Identify which cell holds the provided text, then report its [X, Y] central coordinate. 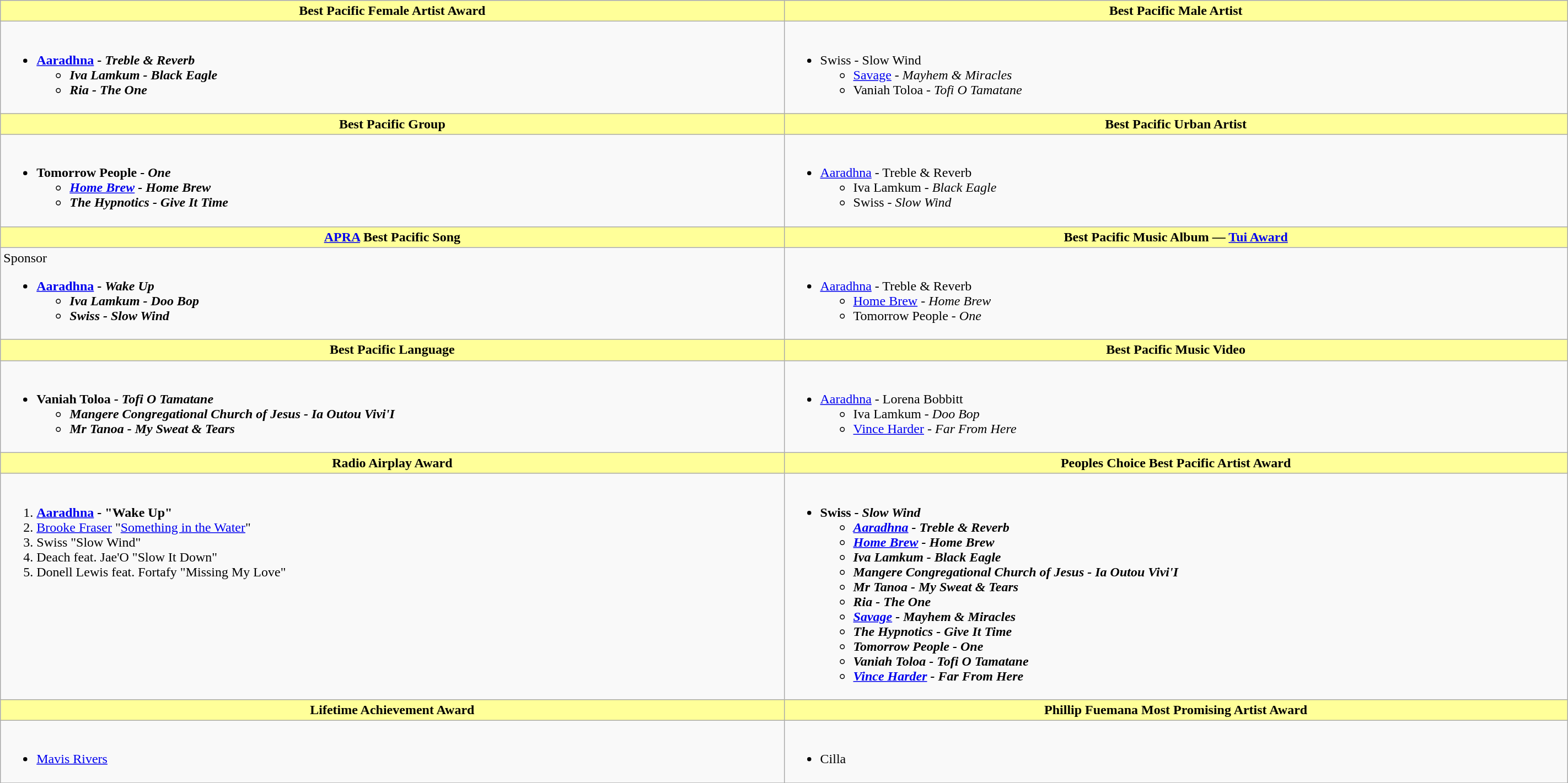
Peoples Choice Best Pacific Artist Award [1175, 463]
SponsorAaradhna - Wake UpIva Lamkum - Doo BopSwiss - Slow Wind [393, 293]
Aaradhna - Treble & ReverbIva Lamkum - Black EagleRia - The One [393, 67]
Radio Airplay Award [393, 463]
Aaradhna - Treble & ReverbHome Brew - Home BrewTomorrow People - One [1175, 293]
Aaradhna - Treble & ReverbIva Lamkum - Black EagleSwiss - Slow Wind [1175, 181]
Phillip Fuemana Most Promising Artist Award [1175, 710]
Best Pacific Group [393, 124]
Vaniah Toloa - Tofi O TamataneMangere Congregational Church of Jesus - Ia Outou Vivi'IMr Tanoa - My Sweat & Tears [393, 407]
Swiss - Slow WindSavage - Mayhem & MiraclesVaniah Toloa - Tofi O Tamatane [1175, 67]
Best Pacific Music Video [1175, 350]
Aaradhna - Lorena BobbittIva Lamkum - Doo BopVince Harder - Far From Here [1175, 407]
Best Pacific Urban Artist [1175, 124]
Mavis Rivers [393, 752]
APRA Best Pacific Song [393, 237]
Best Pacific Language [393, 350]
Cilla [1175, 752]
Tomorrow People - OneHome Brew - Home BrewThe Hypnotics - Give It Time [393, 181]
Best Pacific Music Album — Tui Award [1175, 237]
Lifetime Achievement Award [393, 710]
Best Pacific Male Artist [1175, 11]
Best Pacific Female Artist Award [393, 11]
